Detect which cell encompasses the target text, then output its [x, y] center coordinate. 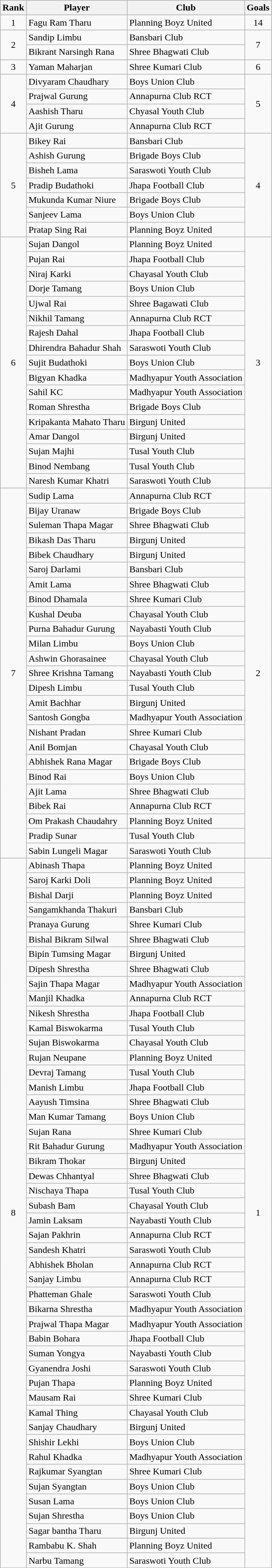
Nishant Pradan [77, 732]
8 [13, 1213]
Nikhil Tamang [77, 318]
Sandesh Khatri [77, 1250]
Shishir Lekhi [77, 1442]
Dorje Tamang [77, 289]
Sanjay Chaudhary [77, 1427]
Babin Bohara [77, 1338]
Aashish Tharu [77, 111]
Bikarna Shrestha [77, 1309]
Purna Bahadur Gurung [77, 629]
Sujan Dangol [77, 244]
Chyasal Youth Club [186, 111]
14 [258, 23]
Kamal Biswokarma [77, 1028]
Sujan Biswokarma [77, 1043]
Sabin Lungeli Magar [77, 850]
Nischaya Thapa [77, 1191]
Ajit Lama [77, 791]
Sujit Budathoki [77, 362]
Naresh Kumar Khatri [77, 481]
Binod Dhamala [77, 599]
Bikram Thokar [77, 1161]
Rambabu K. Shah [77, 1545]
Sajin Thapa Magar [77, 984]
Sajan Pakhrin [77, 1235]
Bipin Tumsing Magar [77, 954]
Kushal Deuba [77, 614]
Ashwin Ghorasainee [77, 659]
Fagu Ram Tharu [77, 23]
Milan Limbu [77, 643]
Niraj Karki [77, 274]
Bikey Rai [77, 141]
Suleman Thapa Magar [77, 525]
Aayush Timsina [77, 1102]
Sudip Lama [77, 496]
Rank [13, 8]
Amit Bachhar [77, 703]
Saroj Karki Doli [77, 880]
Sandip Limbu [77, 37]
Goals [258, 8]
Bishal Bikram Silwal [77, 939]
Club [186, 8]
Dhirendra Bahadur Shah [77, 348]
Dipesh Shrestha [77, 969]
Bikash Das Tharu [77, 540]
Nikesh Shrestha [77, 1013]
Abinash Thapa [77, 865]
Ajit Gurung [77, 126]
Ashish Gurung [77, 155]
Sujan Shrestha [77, 1516]
Amar Dangol [77, 437]
Bibek Rai [77, 806]
Rujan Neupane [77, 1058]
Pujan Rai [77, 259]
Sanjay Limbu [77, 1279]
Sanjeev Lama [77, 215]
Abhishek Bholan [77, 1265]
Sangamkhanda Thakuri [77, 910]
Amit Lama [77, 584]
Phatteman Ghale [77, 1294]
Binod Nembang [77, 466]
Yaman Maharjan [77, 67]
Gyanendra Joshi [77, 1368]
Sujan Syangtan [77, 1486]
Sujan Rana [77, 1132]
Kamal Thing [77, 1413]
Bijay Uranaw [77, 510]
Ujwal Rai [77, 303]
Sagar bantha Tharu [77, 1531]
Anil Bomjan [77, 747]
Pradip Sunar [77, 836]
Pratap Sing Rai [77, 230]
Kripakanta Mahato Tharu [77, 422]
Prajwal Thapa Magar [77, 1324]
Devraj Tamang [77, 1072]
Dipesh Limbu [77, 688]
Shree Krishna Tamang [77, 673]
Player [77, 8]
Pranaya Gurung [77, 925]
Bigyan Khadka [77, 377]
Divyaram Chaudhary [77, 82]
Om Prakash Chaudahry [77, 821]
Bisheh Lama [77, 170]
Santosh Gongba [77, 718]
Bibek Chaudhary [77, 555]
Manish Limbu [77, 1087]
Sujan Majhi [77, 451]
Susan Lama [77, 1501]
Rajkumar Syangtan [77, 1472]
Narbu Tamang [77, 1560]
Saroj Darlami [77, 570]
Rit Bahadur Gurung [77, 1146]
Binod Rai [77, 777]
Jamin Laksam [77, 1220]
Pradip Budathoki [77, 185]
Bikrant Narsingh Rana [77, 52]
Sahil KC [77, 392]
Rahul Khadka [77, 1457]
Rajesh Dahal [77, 333]
Dewas Chhantyal [77, 1176]
Pujan Thapa [77, 1383]
Subash Bam [77, 1206]
Roman Shrestha [77, 407]
Man Kumar Tamang [77, 1117]
Mukunda Kumar Niure [77, 200]
Bishal Darji [77, 895]
Mausam Rai [77, 1398]
Suman Yongya [77, 1353]
Prajwal Gurung [77, 96]
Shree Bagawati Club [186, 303]
Manjil Khadka [77, 998]
Abhishek Rana Magar [77, 762]
